Detect which cell encompasses the target text, then output its (x, y) center coordinate. 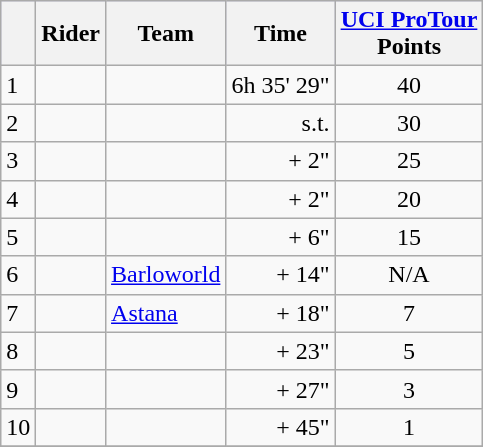
+ 45" (280, 427)
4 (18, 199)
Astana (166, 313)
+ 23" (280, 351)
30 (409, 123)
6h 35' 29" (280, 85)
25 (409, 161)
Time (280, 34)
Team (166, 34)
15 (409, 237)
40 (409, 85)
UCI ProTourPoints (409, 34)
6 (18, 275)
+ 27" (280, 389)
9 (18, 389)
Barloworld (166, 275)
8 (18, 351)
+ 14" (280, 275)
10 (18, 427)
+ 18" (280, 313)
20 (409, 199)
2 (18, 123)
Rider (71, 34)
s.t. (280, 123)
N/A (409, 275)
+ 6" (280, 237)
